Return [x, y] of the center of cell containing provided text 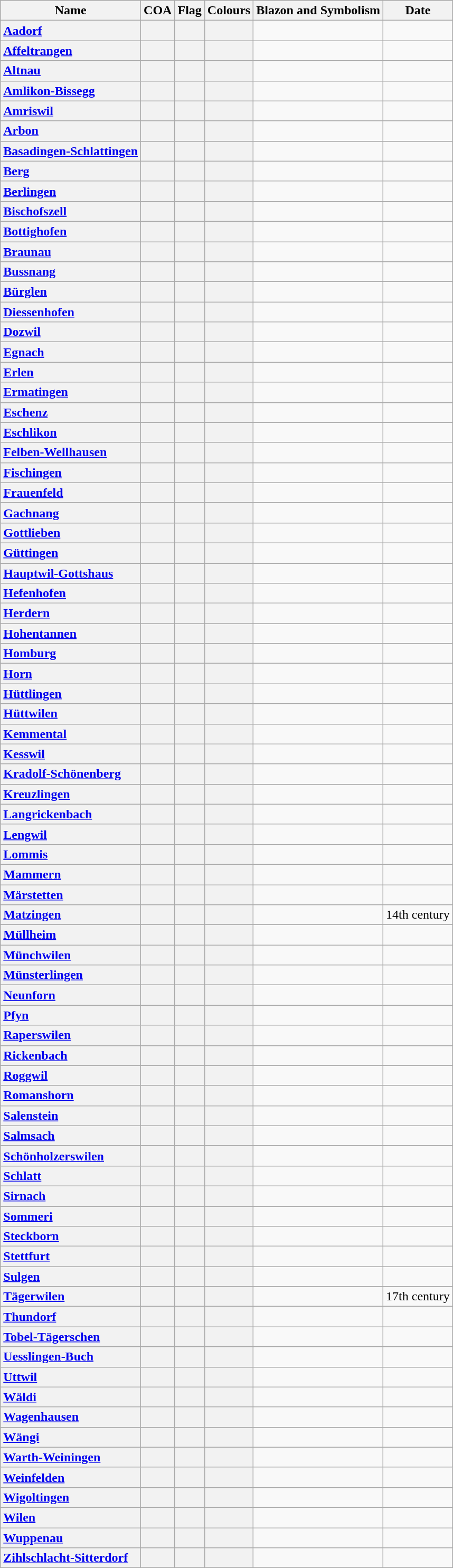
Berlingen [71, 191]
Zihlschlacht-Sitterdorf [71, 1558]
Gachnang [71, 513]
Raperswilen [71, 1035]
Kesswil [71, 754]
Bischofszell [71, 211]
Wuppenau [71, 1538]
Bottighofen [71, 231]
Sirnach [71, 1196]
Colours [229, 11]
Langrickenbach [71, 814]
Altnau [71, 71]
COA [158, 11]
Dozwil [71, 332]
Wilen [71, 1517]
Wäldi [71, 1397]
Horn [71, 674]
Sommeri [71, 1216]
Affeltrangen [71, 51]
Tobel-Tägerschen [71, 1337]
Münchwilen [71, 955]
Ermatingen [71, 392]
Tägerwilen [71, 1297]
Uttwil [71, 1377]
Romanshorn [71, 1095]
Müllheim [71, 935]
Arbon [71, 131]
Braunau [71, 252]
Neunforn [71, 995]
Steckborn [71, 1236]
Weinfelden [71, 1477]
Roggwil [71, 1075]
Schönholzerswilen [71, 1156]
Aadorf [71, 31]
Egnach [71, 352]
Blazon and Symbolism [318, 11]
Salmsach [71, 1136]
Kreuzlingen [71, 794]
Wängi [71, 1437]
Amriswil [71, 111]
Eschenz [71, 412]
Felben-Wellhausen [71, 452]
Fischingen [71, 473]
Güttingen [71, 553]
Eschlikon [71, 432]
Lommis [71, 854]
Schlatt [71, 1176]
Thundorf [71, 1317]
Matzingen [71, 915]
Gottlieben [71, 533]
Wigoltingen [71, 1497]
Hüttlingen [71, 694]
Kemmental [71, 734]
Amlikon-Bissegg [71, 91]
Sulgen [71, 1277]
Hauptwil-Gottshaus [71, 573]
Rickenbach [71, 1055]
Stettfurt [71, 1257]
Date [418, 11]
Flag [190, 11]
Bürglen [71, 292]
Warth-Weiningen [71, 1457]
Basadingen-Schlattingen [71, 151]
Kradolf-Schönenberg [71, 774]
17th century [418, 1297]
Name [71, 11]
Diessenhofen [71, 312]
Münsterlingen [71, 975]
Salenstein [71, 1116]
Wagenhausen [71, 1417]
Märstetten [71, 895]
Pfyn [71, 1015]
Hohentannen [71, 634]
14th century [418, 915]
Uesslingen-Buch [71, 1357]
Mammern [71, 874]
Frauenfeld [71, 493]
Hüttwilen [71, 714]
Erlen [71, 372]
Bussnang [71, 272]
Homburg [71, 654]
Berg [71, 171]
Hefenhofen [71, 593]
Lengwil [71, 834]
Herdern [71, 613]
